Provide the (x, y) coordinate of the cell's center where the given text is located.  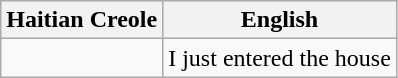
English (280, 20)
Haitian Creole (82, 20)
I just entered the house (280, 58)
